Return [x, y] of the center of cell containing provided text 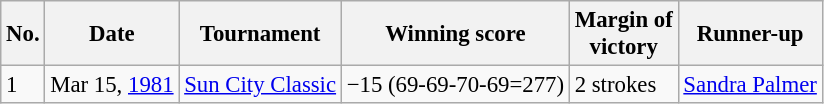
Sandra Palmer [750, 85]
Winning score [455, 34]
Mar 15, 1981 [112, 85]
1 [23, 85]
Tournament [260, 34]
Margin ofvictory [624, 34]
Runner-up [750, 34]
No. [23, 34]
Date [112, 34]
2 strokes [624, 85]
−15 (69-69-70-69=277) [455, 85]
Sun City Classic [260, 85]
